Identify which cell holds the provided text, then report its [X, Y] central coordinate. 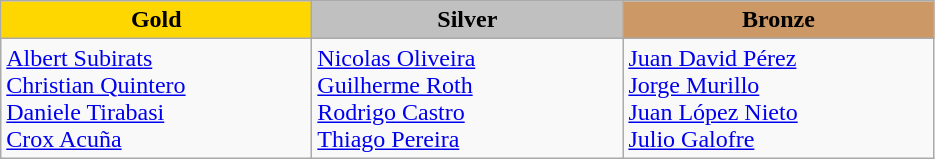
Nicolas OliveiraGuilherme RothRodrigo CastroThiago Pereira [468, 98]
Gold [156, 20]
Albert SubiratsChristian QuinteroDaniele TirabasiCrox Acuña [156, 98]
Silver [468, 20]
Juan David PérezJorge MurilloJuan López NietoJulio Galofre [778, 98]
Bronze [778, 20]
